From the cell containing the given text, extract its center point as (x, y) coordinate. 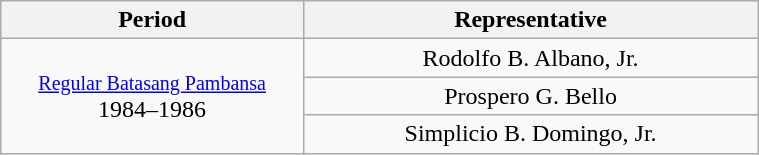
Representative (530, 20)
Rodolfo B. Albano, Jr. (530, 58)
Simplicio B. Domingo, Jr. (530, 134)
Regular Batasang Pambansa1984–1986 (152, 96)
Period (152, 20)
Prospero G. Bello (530, 96)
